Detect which cell encompasses the target text, then output its [x, y] center coordinate. 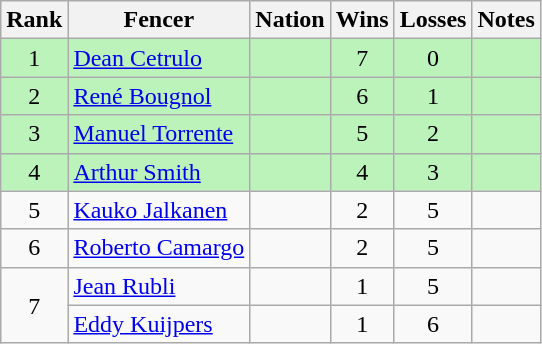
Manuel Torrente [159, 134]
Rank [34, 20]
Eddy Kuijpers [159, 324]
Jean Rubli [159, 286]
Losses [433, 20]
0 [433, 58]
Fencer [159, 20]
Nation [290, 20]
Kauko Jalkanen [159, 210]
Notes [506, 20]
Arthur Smith [159, 172]
Roberto Camargo [159, 248]
René Bougnol [159, 96]
Dean Cetrulo [159, 58]
Wins [362, 20]
